For the text-containing cell, return its midpoint in (X, Y) coordinate format. 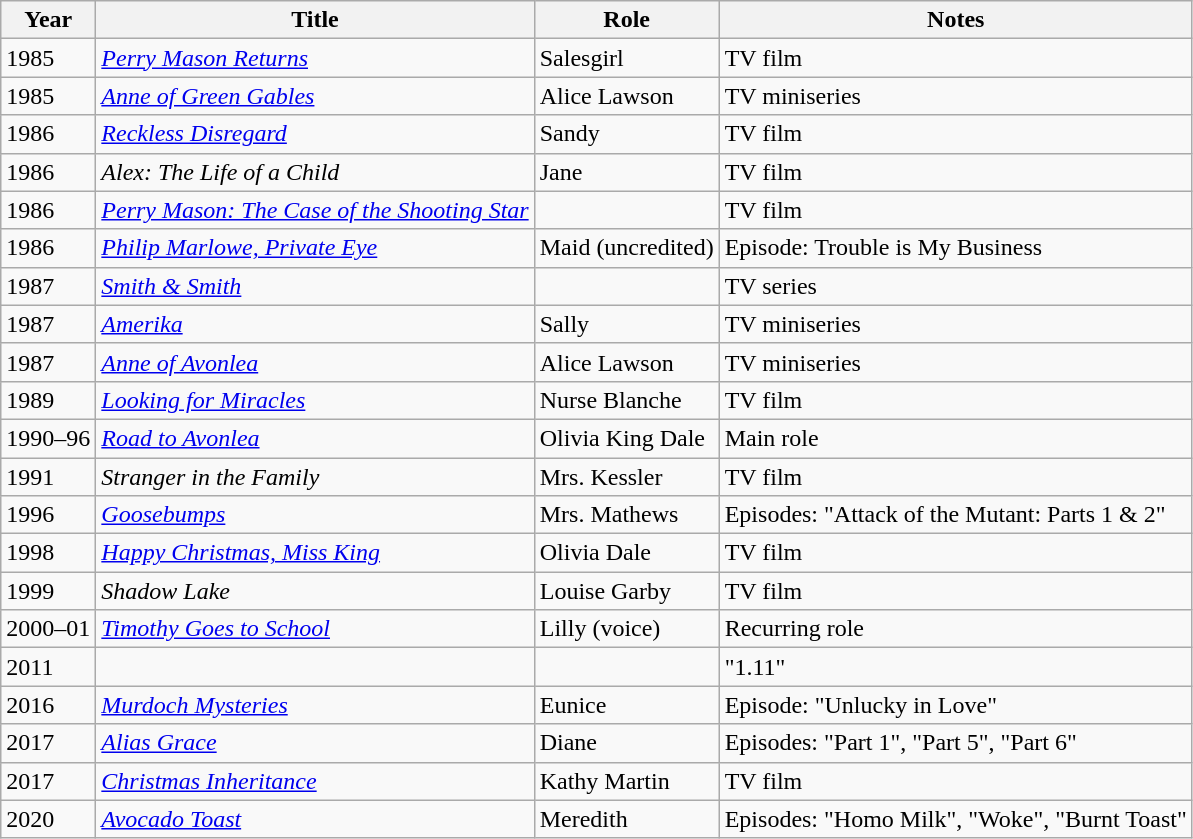
Salesgirl (626, 58)
"1.11" (956, 667)
Reckless Disregard (315, 134)
1996 (48, 515)
Louise Garby (626, 591)
Eunice (626, 705)
Sally (626, 324)
2020 (48, 819)
Notes (956, 20)
Episodes: "Attack of the Mutant: Parts 1 & 2" (956, 515)
Nurse Blanche (626, 400)
Road to Avonlea (315, 438)
1991 (48, 477)
1990–96 (48, 438)
Murdoch Mysteries (315, 705)
1998 (48, 553)
2000–01 (48, 629)
Jane (626, 172)
2011 (48, 667)
1989 (48, 400)
Kathy Martin (626, 781)
1999 (48, 591)
Diane (626, 743)
Alex: The Life of a Child (315, 172)
Looking for Miracles (315, 400)
Anne of Green Gables (315, 96)
Happy Christmas, Miss King (315, 553)
Main role (956, 438)
Episodes: "Homo Milk", "Woke", "Burnt Toast" (956, 819)
Olivia King Dale (626, 438)
Goosebumps (315, 515)
Avocado Toast (315, 819)
Lilly (voice) (626, 629)
Episode: "Unlucky in Love" (956, 705)
Philip Marlowe, Private Eye (315, 248)
Episodes: "Part 1", "Part 5", "Part 6" (956, 743)
Olivia Dale (626, 553)
Shadow Lake (315, 591)
Recurring role (956, 629)
Title (315, 20)
Christmas Inheritance (315, 781)
Sandy (626, 134)
Perry Mason Returns (315, 58)
Perry Mason: The Case of the Shooting Star (315, 210)
Smith & Smith (315, 286)
Alias Grace (315, 743)
Timothy Goes to School (315, 629)
Amerika (315, 324)
Mrs. Mathews (626, 515)
Maid (uncredited) (626, 248)
TV series (956, 286)
Anne of Avonlea (315, 362)
Stranger in the Family (315, 477)
Meredith (626, 819)
Year (48, 20)
Episode: Trouble is My Business (956, 248)
Mrs. Kessler (626, 477)
Role (626, 20)
2016 (48, 705)
